Determine the (X, Y) coordinate at the center of the cell enclosing the given text.  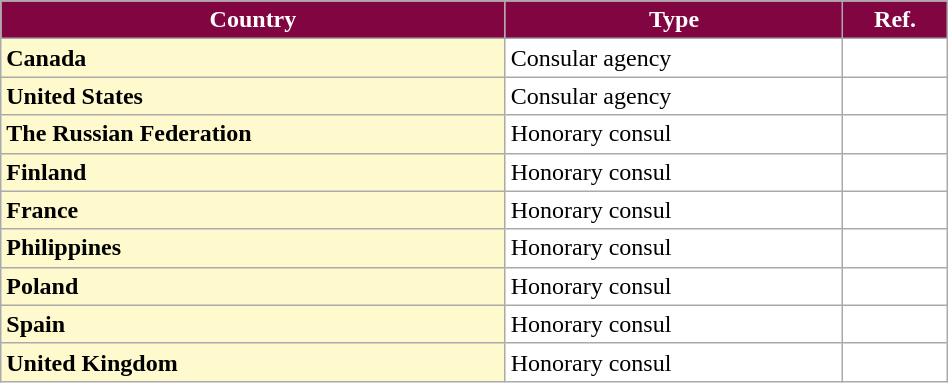
Spain (253, 324)
Philippines (253, 248)
Ref. (895, 20)
Poland (253, 286)
Type (674, 20)
Country (253, 20)
Canada (253, 58)
United States (253, 96)
France (253, 210)
United Kingdom (253, 362)
The Russian Federation (253, 134)
Finland (253, 172)
